From the cell containing the given text, extract its center point as (X, Y) coordinate. 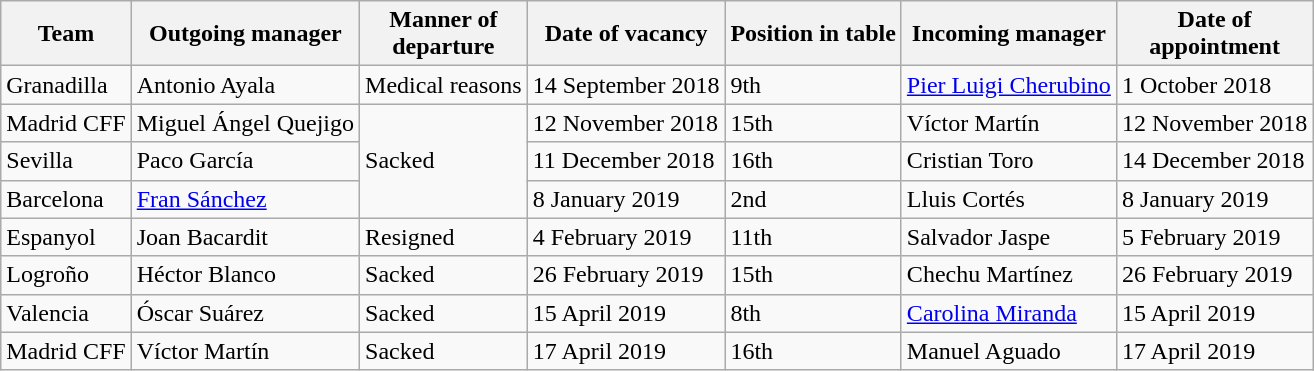
14 December 2018 (1214, 161)
Pier Luigi Cherubino (1008, 85)
Miguel Ángel Quejigo (245, 123)
2nd (813, 199)
Barcelona (66, 199)
5 February 2019 (1214, 237)
Logroño (66, 275)
Incoming manager (1008, 34)
Paco García (245, 161)
4 February 2019 (626, 237)
Joan Bacardit (245, 237)
Cristian Toro (1008, 161)
Lluis Cortés (1008, 199)
Date ofappointment (1214, 34)
14 September 2018 (626, 85)
Team (66, 34)
Chechu Martínez (1008, 275)
Manuel Aguado (1008, 351)
11 December 2018 (626, 161)
Medical reasons (444, 85)
Espanyol (66, 237)
Carolina Miranda (1008, 313)
Resigned (444, 237)
Date of vacancy (626, 34)
Granadilla (66, 85)
1 October 2018 (1214, 85)
Sevilla (66, 161)
Antonio Ayala (245, 85)
Héctor Blanco (245, 275)
Valencia (66, 313)
Fran Sánchez (245, 199)
Óscar Suárez (245, 313)
Position in table (813, 34)
9th (813, 85)
Salvador Jaspe (1008, 237)
Manner ofdeparture (444, 34)
11th (813, 237)
8th (813, 313)
Outgoing manager (245, 34)
